Determine the [X, Y] coordinate at the center of the cell enclosing the given text.  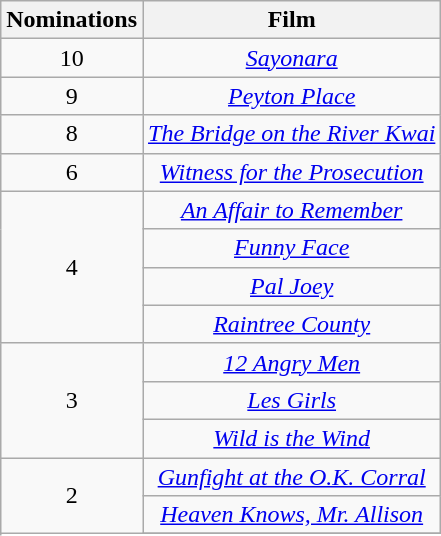
4 [72, 267]
Sayonara [291, 58]
Wild is the Wind [291, 438]
10 [72, 58]
Pal Joey [291, 286]
Heaven Knows, Mr. Allison [291, 515]
2 [72, 496]
3 [72, 400]
8 [72, 134]
12 Angry Men [291, 362]
6 [72, 172]
Raintree County [291, 324]
Nominations [72, 20]
An Affair to Remember [291, 210]
Peyton Place [291, 96]
Funny Face [291, 248]
Witness for the Prosecution [291, 172]
Les Girls [291, 400]
Film [291, 20]
9 [72, 96]
Gunfight at the O.K. Corral [291, 477]
The Bridge on the River Kwai [291, 134]
